Find where the given text appears and provide that cell's center as (x, y) coordinate. 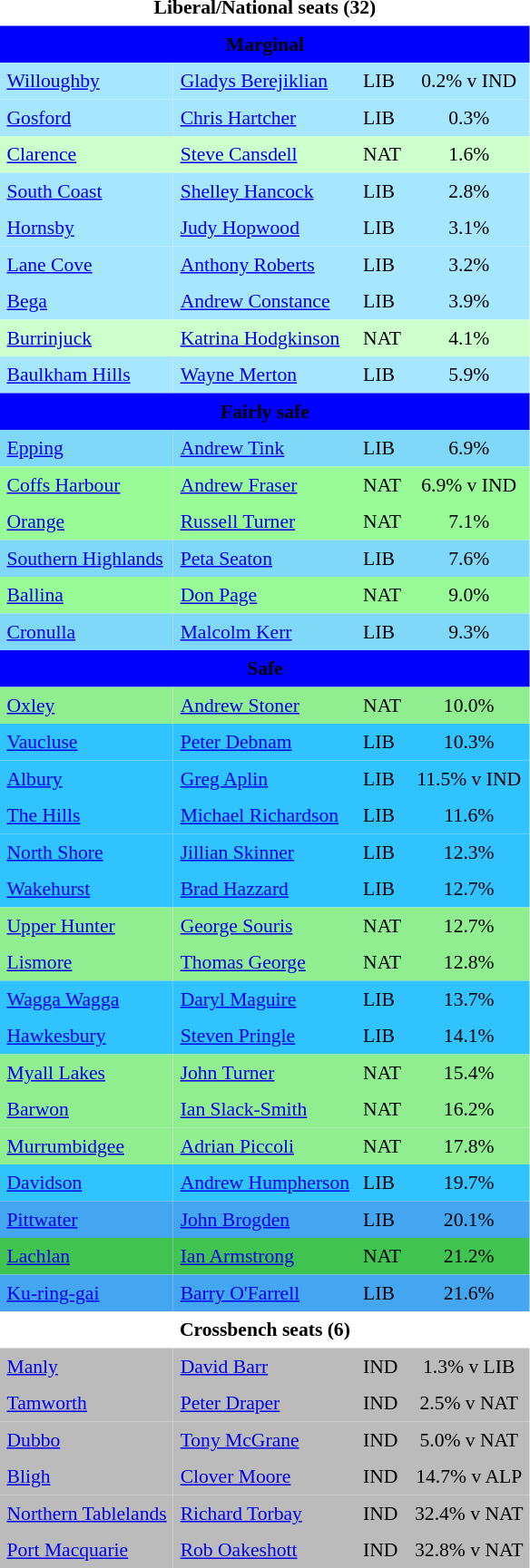
Ian Slack-Smith (265, 1109)
9.0% (469, 595)
Burrinjuck (87, 337)
Richard Torbay (265, 1513)
Bega (87, 301)
Katrina Hodgkinson (265, 337)
32.4% v NAT (469, 1513)
20.1% (469, 1219)
10.3% (469, 742)
14.1% (469, 1036)
Hornsby (87, 228)
Hawkesbury (87, 1036)
The Hills (87, 815)
David Barr (265, 1366)
Steven Pringle (265, 1036)
Russell Turner (265, 521)
Vaucluse (87, 742)
Rob Oakeshott (265, 1550)
Wakehurst (87, 889)
11.5% v IND (469, 778)
Peter Debnam (265, 742)
4.1% (469, 337)
Safe (265, 668)
Ian Armstrong (265, 1256)
Barry O'Farrell (265, 1292)
6.9% v IND (469, 484)
Wagga Wagga (87, 998)
6.9% (469, 448)
Davidson (87, 1183)
Adrian Piccoli (265, 1145)
21.6% (469, 1292)
32.8% v NAT (469, 1550)
16.2% (469, 1109)
Gladys Berejiklian (265, 81)
Southern Highlands (87, 558)
Barwon (87, 1109)
North Shore (87, 852)
John Turner (265, 1072)
14.7% v ALP (469, 1476)
Port Macquarie (87, 1550)
19.7% (469, 1183)
Upper Hunter (87, 925)
Coffs Harbour (87, 484)
Michael Richardson (265, 815)
Clarence (87, 154)
7.1% (469, 521)
Willoughby (87, 81)
0.3% (469, 117)
2.5% v NAT (469, 1403)
Murrumbidgee (87, 1145)
2.8% (469, 190)
Ballina (87, 595)
Epping (87, 448)
Cronulla (87, 631)
21.2% (469, 1256)
Manly (87, 1366)
3.9% (469, 301)
George Souris (265, 925)
9.3% (469, 631)
Malcolm Kerr (265, 631)
15.4% (469, 1072)
Chris Hartcher (265, 117)
Steve Cansdell (265, 154)
Andrew Fraser (265, 484)
Northern Tablelands (87, 1513)
0.2% v IND (469, 81)
Dubbo (87, 1439)
Don Page (265, 595)
Peta Seaton (265, 558)
Fairly safe (265, 411)
Lane Cove (87, 264)
South Coast (87, 190)
Shelley Hancock (265, 190)
Wayne Merton (265, 375)
12.3% (469, 852)
3.1% (469, 228)
Baulkham Hills (87, 375)
1.6% (469, 154)
Bligh (87, 1476)
Thomas George (265, 962)
Tony McGrane (265, 1439)
Andrew Stoner (265, 705)
Judy Hopwood (265, 228)
3.2% (469, 264)
Orange (87, 521)
Pittwater (87, 1219)
Ku-ring-gai (87, 1292)
Andrew Constance (265, 301)
7.6% (469, 558)
Tamworth (87, 1403)
John Brogden (265, 1219)
Lismore (87, 962)
Lachlan (87, 1256)
Andrew Humpherson (265, 1183)
5.9% (469, 375)
Clover Moore (265, 1476)
Jillian Skinner (265, 852)
Greg Aplin (265, 778)
Marginal (265, 44)
5.0% v NAT (469, 1439)
12.8% (469, 962)
Brad Hazzard (265, 889)
Andrew Tink (265, 448)
1.3% v LIB (469, 1366)
11.6% (469, 815)
17.8% (469, 1145)
Crossbench seats (6) (265, 1329)
13.7% (469, 998)
10.0% (469, 705)
Albury (87, 778)
Anthony Roberts (265, 264)
Myall Lakes (87, 1072)
Oxley (87, 705)
Gosford (87, 117)
Daryl Maguire (265, 998)
Peter Draper (265, 1403)
